Return [X, Y] of the center of cell containing provided text 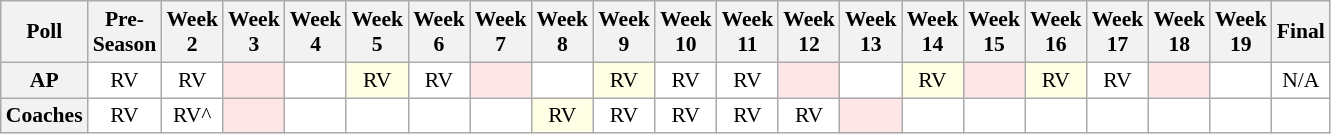
Week18 [1179, 32]
Week3 [254, 32]
Coaches [44, 116]
Week19 [1241, 32]
N/A [1301, 80]
Week13 [871, 32]
Final [1301, 32]
Week14 [933, 32]
Week2 [192, 32]
Week9 [624, 32]
Week11 [748, 32]
Week8 [562, 32]
Week12 [809, 32]
Week7 [501, 32]
Week6 [439, 32]
Poll [44, 32]
Week10 [686, 32]
Pre-Season [125, 32]
Week4 [316, 32]
AP [44, 80]
Week15 [994, 32]
Week5 [377, 32]
Week17 [1118, 32]
Week16 [1056, 32]
RV^ [192, 116]
